Pinpoint the cell where the given text exists, returning its (x, y) midpoint coordinate. 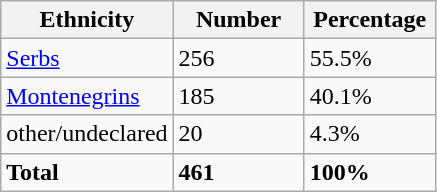
Serbs (87, 58)
4.3% (370, 134)
100% (370, 172)
Percentage (370, 20)
Total (87, 172)
461 (238, 172)
185 (238, 96)
Ethnicity (87, 20)
Montenegrins (87, 96)
40.1% (370, 96)
Number (238, 20)
256 (238, 58)
55.5% (370, 58)
other/undeclared (87, 134)
20 (238, 134)
